From the cell containing the given text, extract its center point as (X, Y) coordinate. 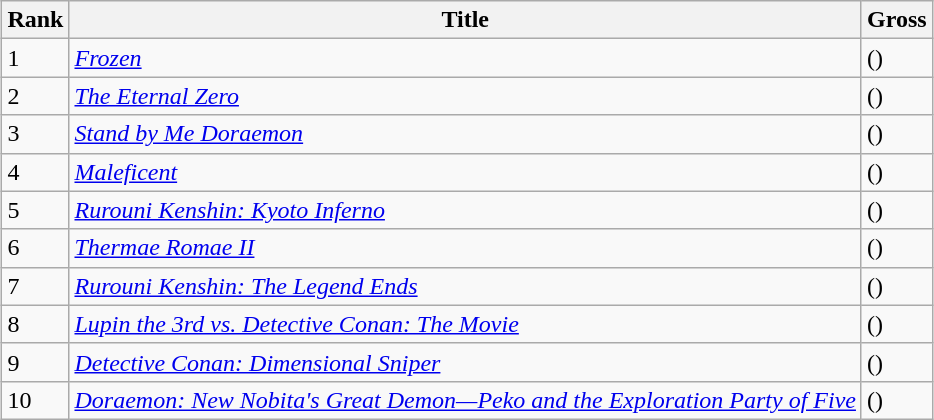
4 (36, 172)
Frozen (466, 58)
Maleficent (466, 172)
7 (36, 286)
Title (466, 20)
3 (36, 134)
Gross (896, 20)
5 (36, 210)
6 (36, 248)
Detective Conan: Dimensional Sniper (466, 362)
Rurouni Kenshin: Kyoto Inferno (466, 210)
2 (36, 96)
9 (36, 362)
1 (36, 58)
Lupin the 3rd vs. Detective Conan: The Movie (466, 324)
8 (36, 324)
10 (36, 400)
Doraemon: New Nobita's Great Demon—Peko and the Exploration Party of Five (466, 400)
Thermae Romae II (466, 248)
Rank (36, 20)
Stand by Me Doraemon (466, 134)
Rurouni Kenshin: The Legend Ends (466, 286)
The Eternal Zero (466, 96)
